Identify which cell holds the provided text, then report its [X, Y] central coordinate. 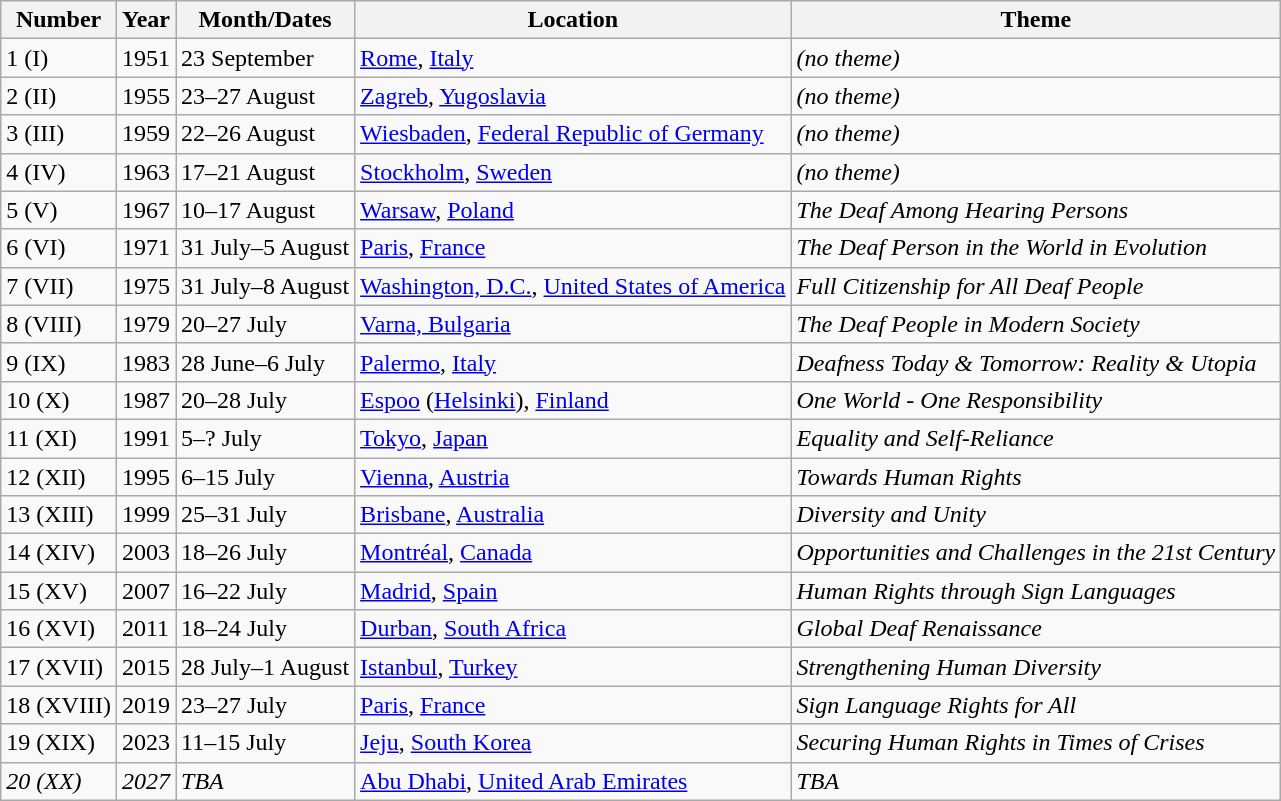
7 (VII) [59, 286]
6 (VI) [59, 248]
13 (XIII) [59, 515]
16 (XVI) [59, 629]
1971 [146, 248]
4 (IV) [59, 172]
23–27 August [266, 96]
2015 [146, 667]
Espoo (Helsinki), Finland [573, 400]
Opportunities and Challenges in the 21st Century [1036, 553]
Abu Dhabi, United Arab Emirates [573, 781]
1967 [146, 210]
Deafness Today & Tomorrow: Reality & Utopia [1036, 362]
Sign Language Rights for All [1036, 705]
Theme [1036, 20]
Durban, South Africa [573, 629]
2027 [146, 781]
17–21 August [266, 172]
Stockholm, Sweden [573, 172]
Month/Dates [266, 20]
11 (XI) [59, 438]
The Deaf People in Modern Society [1036, 324]
16–22 July [266, 591]
1963 [146, 172]
Washington, D.C., United States of America [573, 286]
2007 [146, 591]
20–27 July [266, 324]
22–26 August [266, 134]
Human Rights through Sign Languages [1036, 591]
2003 [146, 553]
25–31 July [266, 515]
18–26 July [266, 553]
1983 [146, 362]
2019 [146, 705]
Rome, Italy [573, 58]
6–15 July [266, 477]
Warsaw, Poland [573, 210]
5 (V) [59, 210]
1975 [146, 286]
2023 [146, 743]
3 (III) [59, 134]
Tokyo, Japan [573, 438]
Diversity and Unity [1036, 515]
Year [146, 20]
31 July–8 August [266, 286]
8 (VIII) [59, 324]
9 (IX) [59, 362]
28 June–6 July [266, 362]
17 (XVII) [59, 667]
One World - One Responsibility [1036, 400]
23–27 July [266, 705]
5–? July [266, 438]
Madrid, Spain [573, 591]
1999 [146, 515]
Varna, Bulgaria [573, 324]
Montréal, Canada [573, 553]
Wiesbaden, Federal Republic of Germany [573, 134]
The Deaf Person in the World in Evolution [1036, 248]
19 (XIX) [59, 743]
Brisbane, Australia [573, 515]
20 (XX) [59, 781]
1987 [146, 400]
10–17 August [266, 210]
Towards Human Rights [1036, 477]
20–28 July [266, 400]
28 July–1 August [266, 667]
11–15 July [266, 743]
The Deaf Among Hearing Persons [1036, 210]
10 (X) [59, 400]
2011 [146, 629]
23 September [266, 58]
Istanbul, Turkey [573, 667]
Strengthening Human Diversity [1036, 667]
Location [573, 20]
1979 [146, 324]
Number [59, 20]
Full Citizenship for All Deaf People [1036, 286]
1959 [146, 134]
14 (XIV) [59, 553]
1951 [146, 58]
1955 [146, 96]
Vienna, Austria [573, 477]
Jeju, South Korea [573, 743]
1995 [146, 477]
Zagreb, Yugoslavia [573, 96]
Securing Human Rights in Times of Crises [1036, 743]
18–24 July [266, 629]
Global Deaf Renaissance [1036, 629]
1991 [146, 438]
2 (II) [59, 96]
Equality and Self-Reliance [1036, 438]
18 (XVIII) [59, 705]
Palermo, Italy [573, 362]
15 (XV) [59, 591]
1 (I) [59, 58]
31 July–5 August [266, 248]
12 (XII) [59, 477]
